Provide the (X, Y) coordinate of the cell's center where the given text is located.  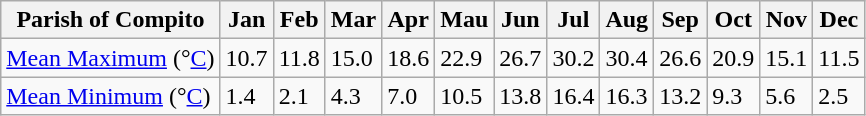
26.6 (680, 58)
Sep (680, 20)
13.8 (520, 96)
Dec (839, 20)
9.3 (734, 96)
16.4 (574, 96)
11.8 (299, 58)
10.5 (464, 96)
13.2 (680, 96)
15.1 (786, 58)
Nov (786, 20)
Mau (464, 20)
26.7 (520, 58)
Mean Minimum (°C) (110, 96)
Jun (520, 20)
Aug (627, 20)
Jul (574, 20)
20.9 (734, 58)
18.6 (408, 58)
22.9 (464, 58)
Feb (299, 20)
30.2 (574, 58)
Jan (246, 20)
Oct (734, 20)
1.4 (246, 96)
15.0 (353, 58)
30.4 (627, 58)
10.7 (246, 58)
11.5 (839, 58)
5.6 (786, 96)
7.0 (408, 96)
Mean Maximum (°C) (110, 58)
Parish of Compito (110, 20)
Mar (353, 20)
16.3 (627, 96)
2.5 (839, 96)
Apr (408, 20)
4.3 (353, 96)
2.1 (299, 96)
